Search for the cell housing the specified text and yield its (x, y) center coordinate. 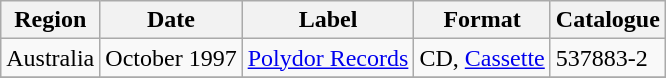
Australia (50, 58)
October 1997 (171, 58)
537883-2 (608, 58)
Label (328, 20)
Catalogue (608, 20)
CD, Cassette (482, 58)
Polydor Records (328, 58)
Format (482, 20)
Region (50, 20)
Date (171, 20)
